Find where the given text appears and provide that cell's center as [x, y] coordinate. 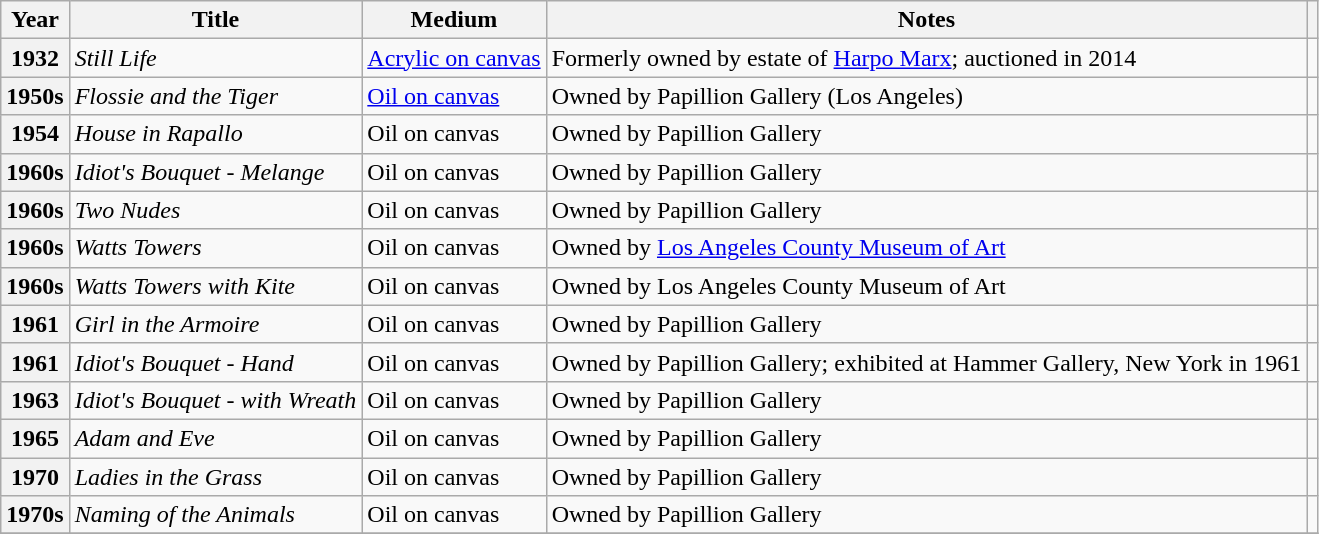
Year [35, 20]
Owned by Papillion Gallery; exhibited at Hammer Gallery, New York in 1961 [926, 362]
1970s [35, 515]
1954 [35, 134]
Medium [454, 20]
1950s [35, 96]
Acrylic on canvas [454, 58]
Ladies in the Grass [216, 477]
1965 [35, 438]
Notes [926, 20]
Watts Towers with Kite [216, 286]
Title [216, 20]
Formerly owned by estate of Harpo Marx; auctioned in 2014 [926, 58]
Idiot's Bouquet - Melange [216, 172]
Flossie and the Tiger [216, 96]
Owned by Papillion Gallery (Los Angeles) [926, 96]
Still Life [216, 58]
Adam and Eve [216, 438]
Watts Towers [216, 248]
Idiot's Bouquet - with Wreath [216, 400]
Girl in the Armoire [216, 324]
Idiot's Bouquet - Hand [216, 362]
1970 [35, 477]
Naming of the Animals [216, 515]
1932 [35, 58]
1963 [35, 400]
Two Nudes [216, 210]
House in Rapallo [216, 134]
